Return [x, y] of the center of cell containing provided text 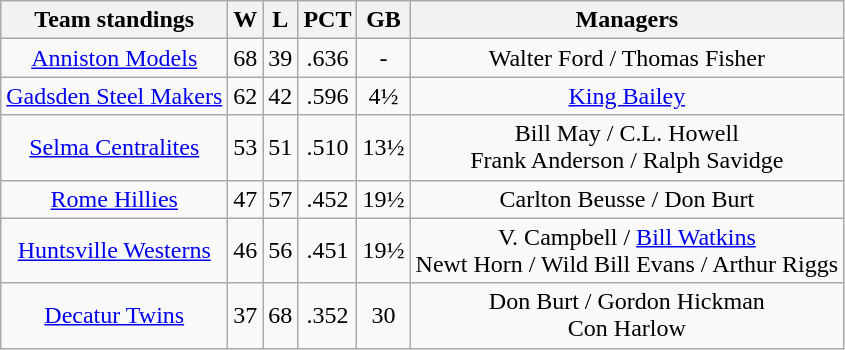
- [384, 58]
53 [246, 148]
.636 [328, 58]
62 [246, 96]
Walter Ford / Thomas Fisher [627, 58]
Rome Hillies [114, 199]
37 [246, 316]
L [280, 20]
Managers [627, 20]
Carlton Beusse / Don Burt [627, 199]
.451 [328, 250]
Gadsden Steel Makers [114, 96]
4½ [384, 96]
39 [280, 58]
V. Campbell / Bill Watkins Newt Horn / Wild Bill Evans / Arthur Riggs [627, 250]
Don Burt / Gordon Hickman Con Harlow [627, 316]
.452 [328, 199]
42 [280, 96]
PCT [328, 20]
57 [280, 199]
13½ [384, 148]
Decatur Twins [114, 316]
46 [246, 250]
GB [384, 20]
.510 [328, 148]
30 [384, 316]
Anniston Models [114, 58]
Selma Centralites [114, 148]
Bill May / C.L. Howell Frank Anderson / Ralph Savidge [627, 148]
W [246, 20]
47 [246, 199]
56 [280, 250]
51 [280, 148]
.352 [328, 316]
Team standings [114, 20]
Huntsville Westerns [114, 250]
.596 [328, 96]
King Bailey [627, 96]
